Find where the given text appears and provide that cell's center as (X, Y) coordinate. 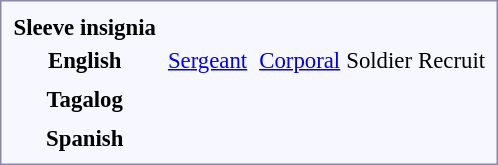
Sergeant (207, 60)
Recruit (452, 60)
Soldier (380, 60)
Tagalog (84, 99)
Corporal (300, 60)
Sleeve insignia (84, 27)
Spanish (84, 138)
English (84, 60)
